Identify which cell holds the provided text, then report its [X, Y] central coordinate. 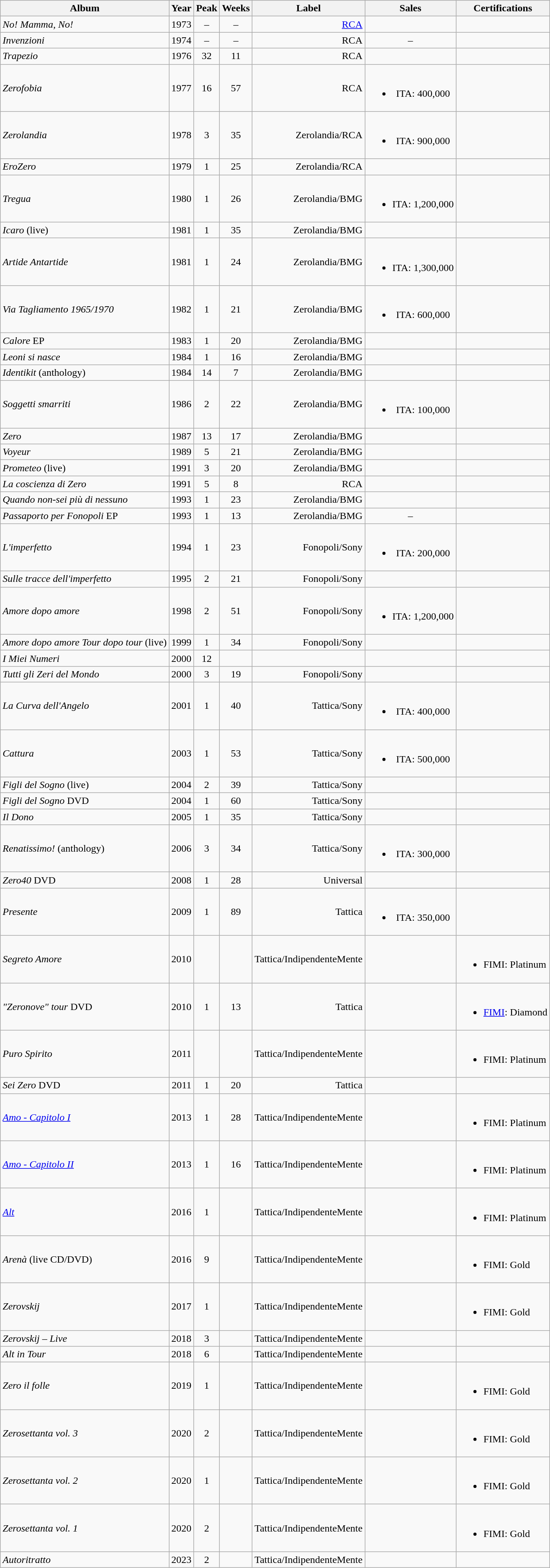
Identikit (anthology) [85, 373]
Leoni si nasce [85, 356]
11 [236, 56]
1978 [182, 135]
Arenà (live CD/DVD) [85, 1259]
Zerovskij – Live [85, 1338]
1973 [182, 24]
La Curva dell'Angelo [85, 705]
Voyeur [85, 452]
Zerofobia [85, 88]
Renatissimo! (anthology) [85, 849]
1979 [182, 167]
2019 [182, 1386]
1999 [182, 642]
Figli del Sogno (live) [85, 785]
19 [236, 674]
1986 [182, 405]
2003 [182, 753]
Zero [85, 436]
6 [207, 1354]
Amore dopo amore Tour dopo tour (live) [85, 642]
Puro Spirito [85, 1054]
ITA: 100,000 [411, 405]
9 [207, 1259]
26 [236, 199]
Passaporto per Fonopoli EP [85, 516]
1982 [182, 309]
Zerosettanta vol. 2 [85, 1480]
Amo - Capitolo II [85, 1165]
2017 [182, 1306]
Zerosettanta vol. 1 [85, 1528]
1989 [182, 452]
Alt [85, 1212]
Presente [85, 912]
Autoritratto [85, 1560]
1974 [182, 40]
Label [308, 8]
Peak [207, 8]
14 [207, 373]
Figli del Sogno DVD [85, 801]
Cattura [85, 753]
ITA: 600,000 [411, 309]
Sales [411, 8]
32 [207, 56]
Universal [308, 880]
8 [236, 484]
2006 [182, 849]
Year [182, 8]
Zerolandia [85, 135]
2008 [182, 880]
2005 [182, 817]
ITA: 500,000 [411, 753]
24 [236, 261]
Amore dopo amore [85, 611]
Trapezio [85, 56]
Sei Zero DVD [85, 1085]
57 [236, 88]
Prometeo (live) [85, 468]
ITA: 300,000 [411, 849]
L'imperfetto [85, 547]
Tutti gli Zeri del Mondo [85, 674]
2001 [182, 705]
1976 [182, 56]
2023 [182, 1560]
Invenzioni [85, 40]
ITA: 200,000 [411, 547]
25 [236, 167]
Il Dono [85, 817]
39 [236, 785]
Tregua [85, 199]
Alt in Tour [85, 1354]
51 [236, 611]
Via Tagliamento 1965/1970 [85, 309]
1995 [182, 579]
1987 [182, 436]
Artide Antartide [85, 261]
Certifications [503, 8]
Calore EP [85, 341]
1980 [182, 199]
Quando non-sei più di nessuno [85, 500]
Segreto Amore [85, 959]
2009 [182, 912]
1994 [182, 547]
Zerosettanta vol. 3 [85, 1434]
FIMI: Diamond [503, 1006]
"Zeronove" tour DVD [85, 1006]
Amo - Capitolo I [85, 1117]
53 [236, 753]
I Miei Numeri [85, 658]
Weeks [236, 8]
89 [236, 912]
1998 [182, 611]
1977 [182, 88]
Zero40 DVD [85, 880]
ITA: 1,300,000 [411, 261]
60 [236, 801]
Soggetti smarriti [85, 405]
Sulle tracce dell'imperfetto [85, 579]
No! Mamma, No! [85, 24]
22 [236, 405]
7 [236, 373]
12 [207, 658]
17 [236, 436]
Album [85, 8]
ITA: 900,000 [411, 135]
Zero il folle [85, 1386]
Zerovskij [85, 1306]
EroZero [85, 167]
ITA: 350,000 [411, 912]
1983 [182, 341]
La coscienza di Zero [85, 484]
40 [236, 705]
Icaro (live) [85, 230]
